Pinpoint the cell where the given text exists, returning its [x, y] midpoint coordinate. 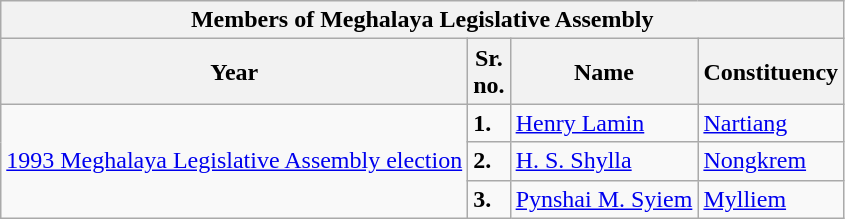
H. S. Shylla [604, 161]
Henry Lamin [604, 123]
1993 Meghalaya Legislative Assembly election [234, 161]
1. [489, 123]
Nartiang [771, 123]
Nongkrem [771, 161]
2. [489, 161]
Year [234, 72]
Constituency [771, 72]
Name [604, 72]
Pynshai M. Syiem [604, 199]
Members of Meghalaya Legislative Assembly [422, 20]
3. [489, 199]
Sr.no. [489, 72]
Mylliem [771, 199]
